Identify which cell holds the provided text, then report its (x, y) central coordinate. 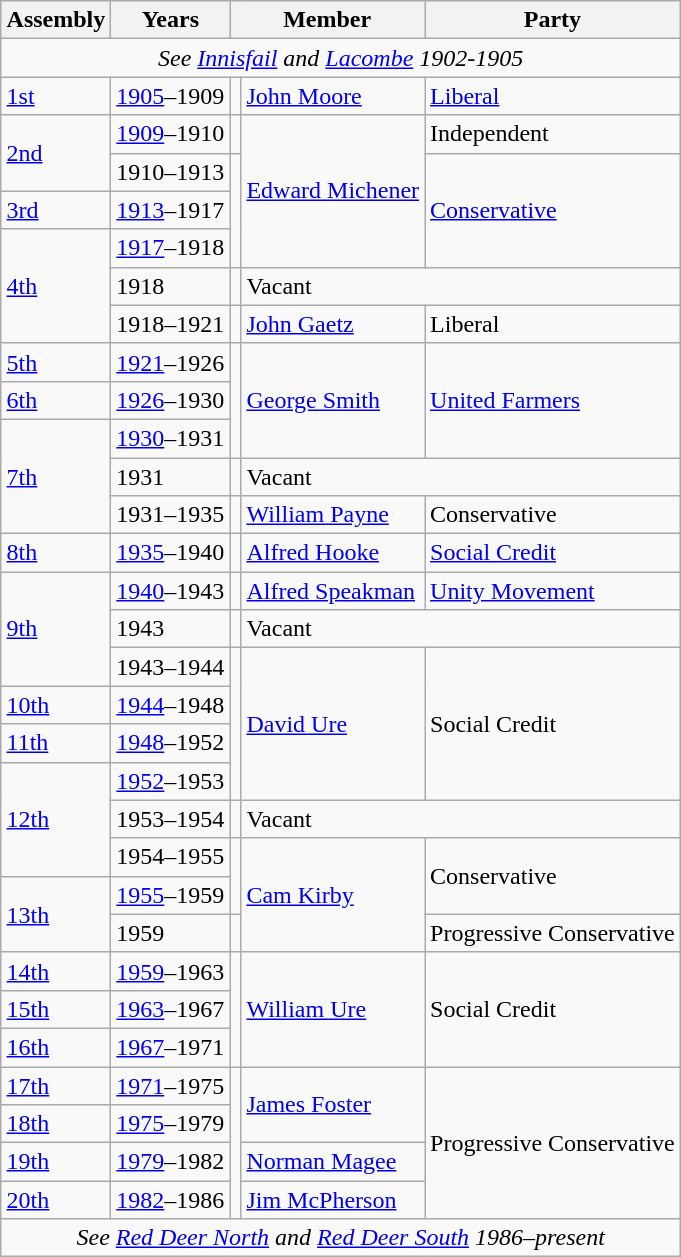
15th (56, 1009)
Unity Movement (553, 591)
James Foster (333, 1104)
Years (170, 20)
Party (553, 20)
1921–1926 (170, 362)
1975–1979 (170, 1124)
17th (56, 1085)
1918–1921 (170, 324)
1963–1967 (170, 1009)
See Red Deer North and Red Deer South 1986–present (340, 1238)
Alfred Hooke (333, 553)
18th (56, 1124)
1954–1955 (170, 857)
1935–1940 (170, 553)
6th (56, 400)
20th (56, 1200)
11th (56, 743)
Norman Magee (333, 1162)
8th (56, 553)
David Ure (333, 724)
1909–1910 (170, 134)
William Ure (333, 1009)
2nd (56, 153)
1952–1953 (170, 781)
1943–1944 (170, 667)
1918 (170, 286)
Member (328, 20)
7th (56, 476)
1931–1935 (170, 515)
14th (56, 971)
1959 (170, 933)
1913–1917 (170, 210)
1953–1954 (170, 819)
1959–1963 (170, 971)
Jim McPherson (333, 1200)
1967–1971 (170, 1047)
John Gaetz (333, 324)
1948–1952 (170, 743)
Assembly (56, 20)
12th (56, 819)
1982–1986 (170, 1200)
1943 (170, 629)
Edward Michener (333, 191)
9th (56, 629)
19th (56, 1162)
1979–1982 (170, 1162)
1944–1948 (170, 705)
16th (56, 1047)
Cam Kirby (333, 895)
3rd (56, 210)
1971–1975 (170, 1085)
See Innisfail and Lacombe 1902-1905 (340, 58)
5th (56, 362)
10th (56, 705)
1940–1943 (170, 591)
1930–1931 (170, 438)
Independent (553, 134)
William Payne (333, 515)
John Moore (333, 96)
United Farmers (553, 400)
Alfred Speakman (333, 591)
13th (56, 914)
1910–1913 (170, 172)
1917–1918 (170, 248)
1st (56, 96)
1955–1959 (170, 895)
4th (56, 286)
1931 (170, 477)
1905–1909 (170, 96)
George Smith (333, 400)
1926–1930 (170, 400)
